Pinpoint the cell where the given text exists, returning its [X, Y] midpoint coordinate. 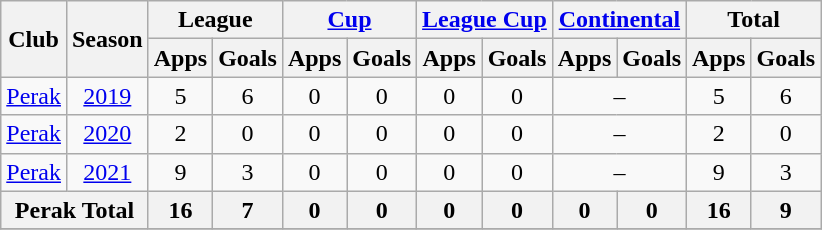
Club [34, 39]
Perak Total [74, 210]
Total [754, 20]
Season [107, 39]
2021 [107, 172]
2020 [107, 134]
Continental [619, 20]
Cup [349, 20]
7 [248, 210]
2019 [107, 96]
League Cup [485, 20]
League [215, 20]
